Return (X, Y) of the center of cell containing provided text 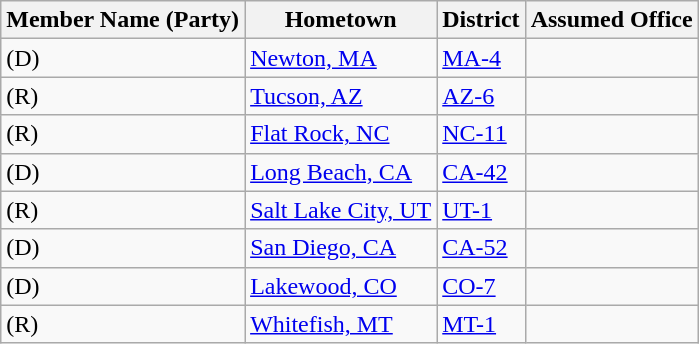
Member Name (Party) (123, 20)
CO-7 (481, 286)
Tucson, AZ (341, 96)
AZ-6 (481, 96)
Salt Lake City, UT (341, 210)
Assumed Office (612, 20)
Hometown (341, 20)
Newton, MA (341, 58)
MA-4 (481, 58)
UT-1 (481, 210)
Whitefish, MT (341, 324)
Long Beach, CA (341, 172)
NC-11 (481, 134)
Flat Rock, NC (341, 134)
District (481, 20)
Lakewood, CO (341, 286)
San Diego, CA (341, 248)
CA-42 (481, 172)
CA-52 (481, 248)
MT-1 (481, 324)
